Capture the cell that displays the provided text and extract its (x, y) central coordinate. 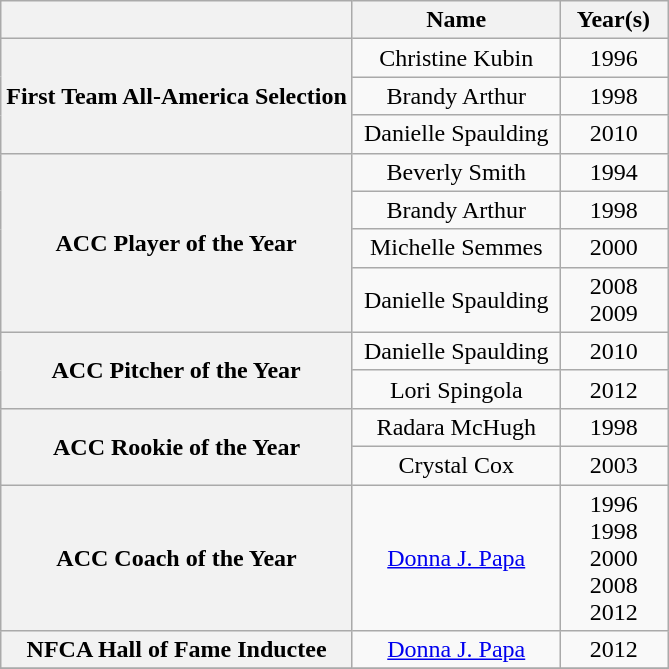
Lori Spingola (456, 389)
ACC Pitcher of the Year (177, 370)
1996 (614, 58)
ACC Coach of the Year (177, 557)
1994 (614, 172)
NFCA Hall of Fame Inductee (177, 650)
Beverly Smith (456, 172)
ACC Rookie of the Year (177, 446)
ACC Player of the Year (177, 242)
19961998200020082012 (614, 557)
Name (456, 20)
First Team All-America Selection (177, 96)
Christine Kubin (456, 58)
2000 (614, 248)
Year(s) (614, 20)
Radara McHugh (456, 427)
Crystal Cox (456, 465)
20082009 (614, 300)
Michelle Semmes (456, 248)
2003 (614, 465)
